Detect which cell encompasses the target text, then output its (x, y) center coordinate. 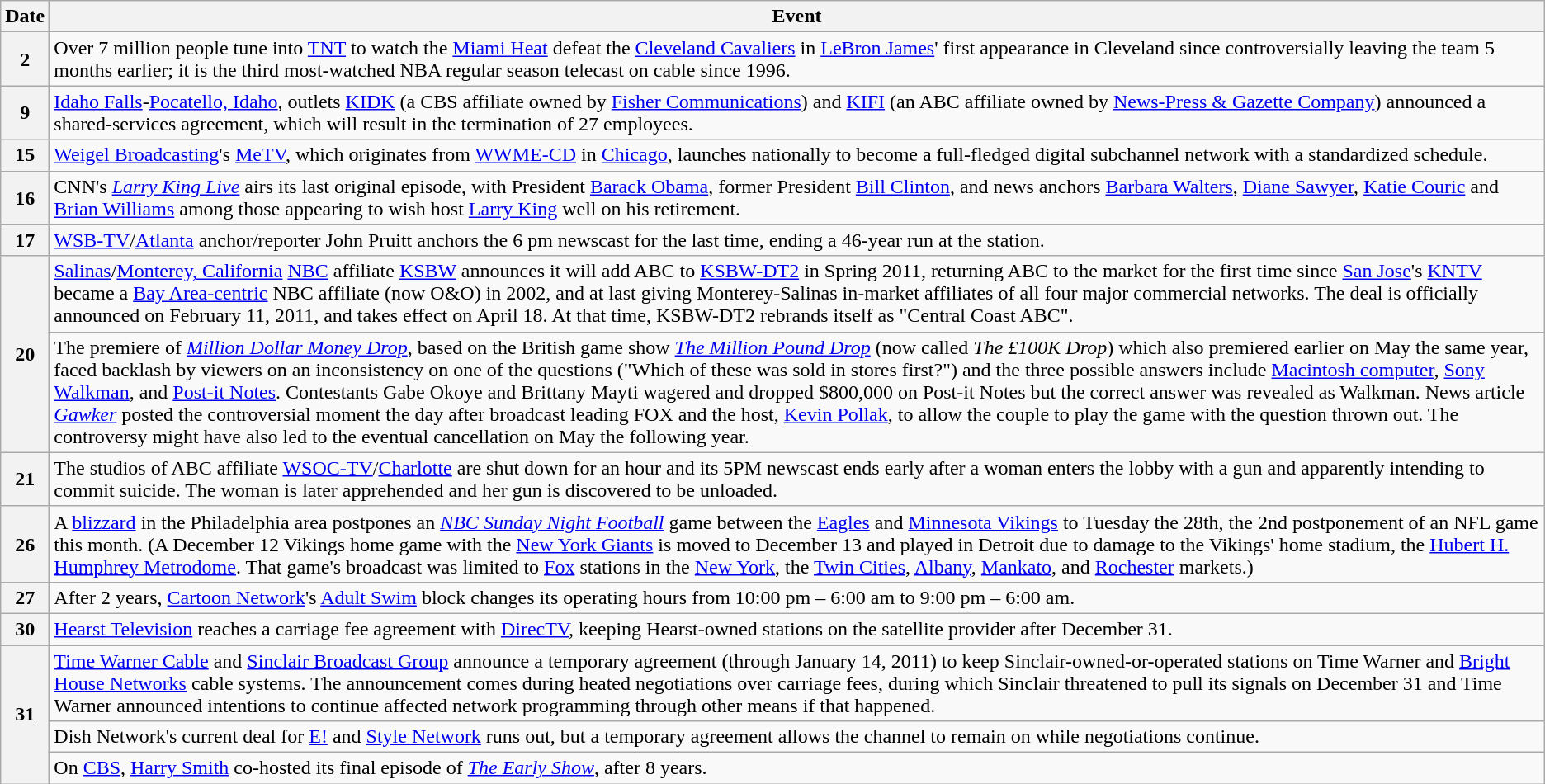
15 (25, 155)
16 (25, 198)
2 (25, 59)
Date (25, 17)
17 (25, 240)
20 (25, 354)
After 2 years, Cartoon Network's Adult Swim block changes its operating hours from 10:00 pm – 6:00 am to 9:00 pm – 6:00 am. (797, 597)
Dish Network's current deal for E! and Style Network runs out, but a temporary agreement allows the channel to remain on while negotiations continue. (797, 737)
On CBS, Harry Smith co-hosted its final episode of The Early Show, after 8 years. (797, 768)
26 (25, 544)
30 (25, 629)
Event (797, 17)
31 (25, 715)
WSB-TV/Atlanta anchor/reporter John Pruitt anchors the 6 pm newscast for the last time, ending a 46-year run at the station. (797, 240)
21 (25, 479)
27 (25, 597)
9 (25, 112)
Hearst Television reaches a carriage fee agreement with DirecTV, keeping Hearst-owned stations on the satellite provider after December 31. (797, 629)
